Provide the [X, Y] coordinate of the cell's center where the given text is located.  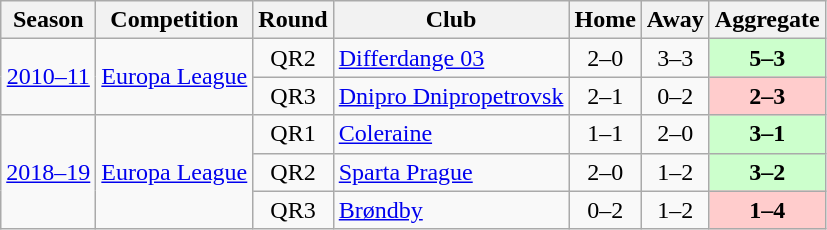
Dnipro Dnipropetrovsk [451, 96]
3–1 [767, 134]
Away [675, 20]
3–3 [675, 58]
Competition [174, 20]
Coleraine [451, 134]
2–3 [767, 96]
Round [293, 20]
Brøndby [451, 210]
2–1 [605, 96]
QR1 [293, 134]
Differdange 03 [451, 58]
1–1 [605, 134]
3–2 [767, 172]
Sparta Prague [451, 172]
Club [451, 20]
Aggregate [767, 20]
Season [48, 20]
Home [605, 20]
2018–19 [48, 172]
1–4 [767, 210]
2010–11 [48, 77]
5–3 [767, 58]
